Pinpoint the cell where the given text exists, returning its [X, Y] midpoint coordinate. 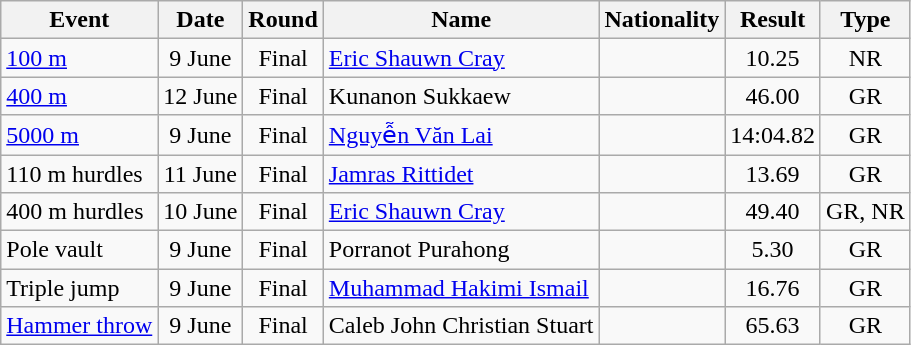
14:04.82 [773, 135]
Type [865, 20]
Muhammad Hakimi Ismail [461, 288]
65.63 [773, 326]
Round [283, 20]
13.69 [773, 173]
Name [461, 20]
Triple jump [80, 288]
110 m hurdles [80, 173]
Kunanon Sukkaew [461, 96]
Nationality [662, 20]
100 m [80, 58]
NR [865, 58]
Nguyễn Văn Lai [461, 135]
Pole vault [80, 250]
12 June [200, 96]
Jamras Rittidet [461, 173]
10 June [200, 212]
Event [80, 20]
16.76 [773, 288]
Porranot Purahong [461, 250]
Hammer throw [80, 326]
5000 m [80, 135]
400 m [80, 96]
Result [773, 20]
11 June [200, 173]
5.30 [773, 250]
400 m hurdles [80, 212]
46.00 [773, 96]
10.25 [773, 58]
49.40 [773, 212]
Caleb John Christian Stuart [461, 326]
GR, NR [865, 212]
Date [200, 20]
